Detect which cell encompasses the target text, then output its [x, y] center coordinate. 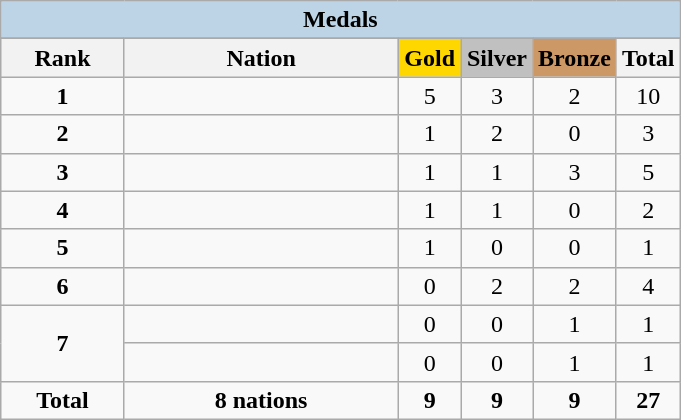
6 [63, 286]
Bronze [574, 58]
7 [63, 343]
Silver [496, 58]
Medals [340, 20]
27 [648, 400]
10 [648, 96]
Rank [63, 58]
Gold [430, 58]
Nation [261, 58]
8 nations [261, 400]
